Locate the cell with the specified text and output its (x, y) center coordinate. 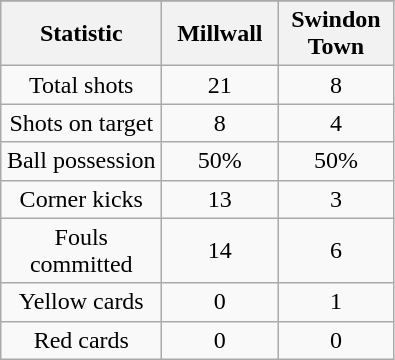
Swindon Town (336, 34)
Corner kicks (82, 199)
Red cards (82, 340)
Ball possession (82, 161)
Total shots (82, 85)
14 (220, 250)
6 (336, 250)
Statistic (82, 34)
Yellow cards (82, 302)
1 (336, 302)
Shots on target (82, 123)
3 (336, 199)
4 (336, 123)
21 (220, 85)
13 (220, 199)
Millwall (220, 34)
Fouls committed (82, 250)
